Return the [X, Y] coordinate for the center point of the cell that contains the specified text.  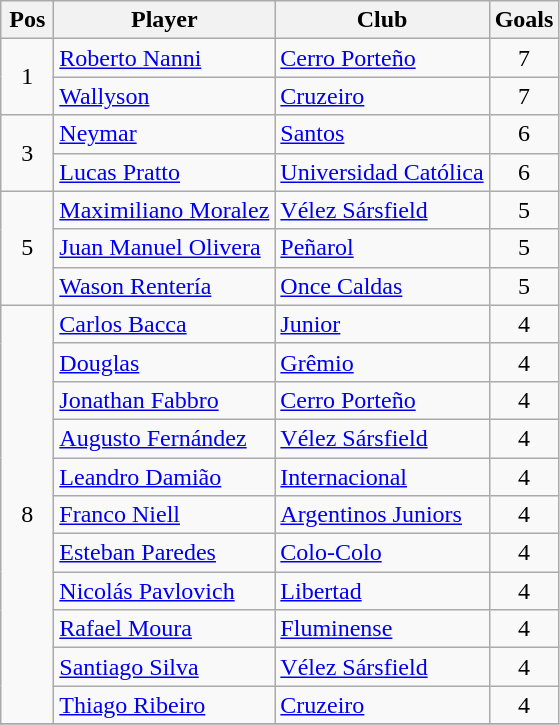
Argentinos Juniors [382, 515]
Lucas Pratto [164, 172]
Leandro Damião [164, 477]
Santiago Silva [164, 667]
Santos [382, 134]
Goals [524, 20]
Wason Rentería [164, 286]
Rafael Moura [164, 629]
Grêmio [382, 362]
Wallyson [164, 96]
Douglas [164, 362]
Maximiliano Moralez [164, 210]
Neymar [164, 134]
Carlos Bacca [164, 324]
Esteban Paredes [164, 553]
Internacional [382, 477]
Universidad Católica [382, 172]
1 [28, 77]
Nicolás Pavlovich [164, 591]
Colo-Colo [382, 553]
Roberto Nanni [164, 58]
Franco Niell [164, 515]
8 [28, 514]
Junior [382, 324]
3 [28, 153]
Thiago Ribeiro [164, 705]
Fluminense [382, 629]
Pos [28, 20]
Augusto Fernández [164, 438]
Club [382, 20]
Libertad [382, 591]
Player [164, 20]
Juan Manuel Olivera [164, 248]
Peñarol [382, 248]
Jonathan Fabbro [164, 400]
Once Caldas [382, 286]
